Extract the (X, Y) coordinate from the center of the cell holding the provided text.  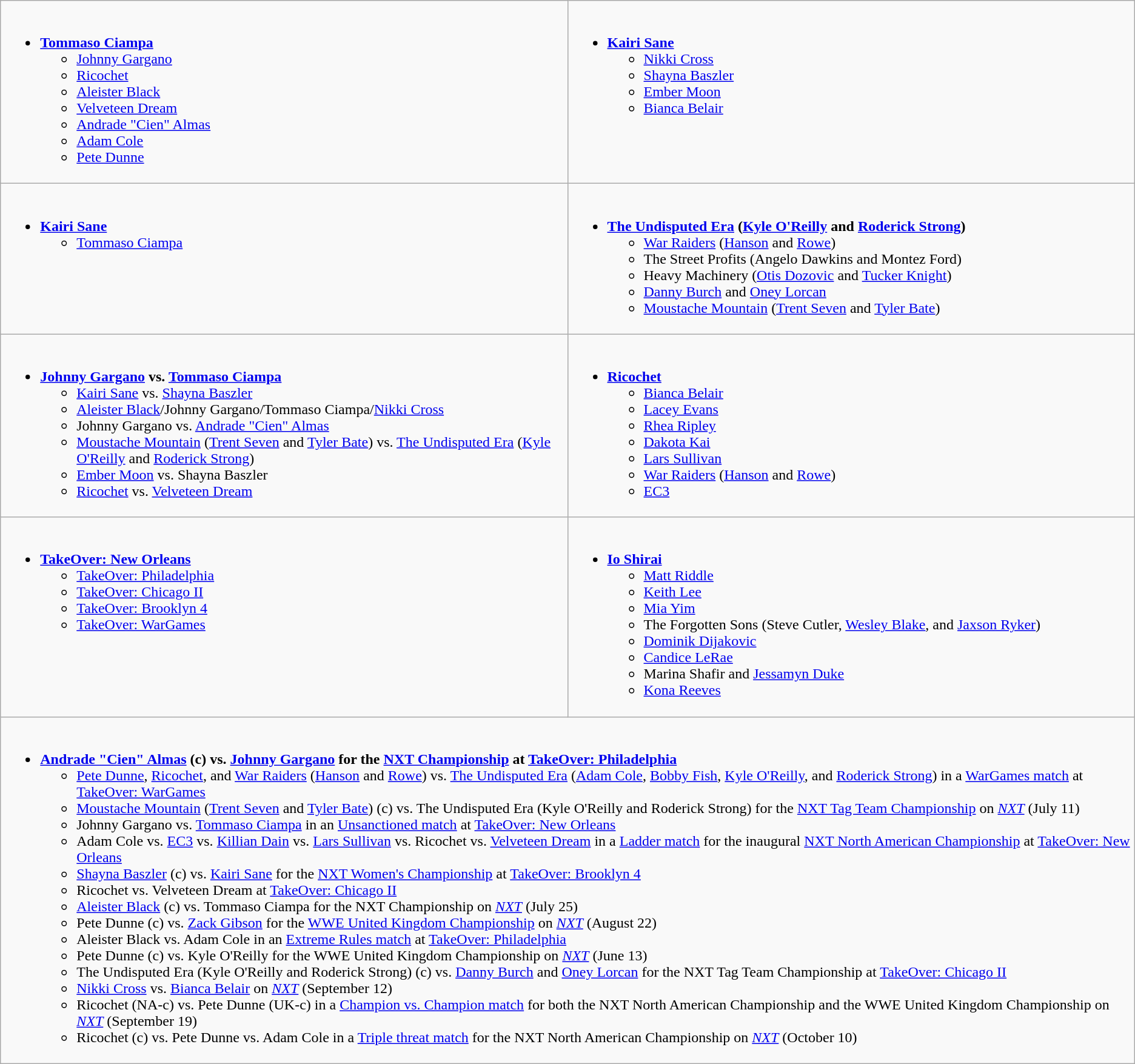
Tommaso CiampaJohnny GarganoRicochetAleister BlackVelveteen DreamAndrade "Cien" AlmasAdam ColePete Dunne (284, 92)
Kairi SaneNikki CrossShayna BaszlerEmber MoonBianca Belair (851, 92)
TakeOver: New OrleansTakeOver: PhiladelphiaTakeOver: Chicago IITakeOver: Brooklyn 4TakeOver: WarGames (284, 617)
RicochetBianca BelairLacey EvansRhea RipleyDakota KaiLars SullivanWar Raiders (Hanson and Rowe)EC3 (851, 426)
Kairi SaneTommaso Ciampa (284, 259)
